Find where the given text appears and provide that cell's center as [x, y] coordinate. 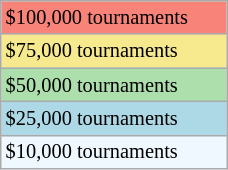
$50,000 tournaments [114, 85]
$75,000 tournaments [114, 51]
$100,000 tournaments [114, 17]
$10,000 tournaments [114, 152]
$25,000 tournaments [114, 118]
